Return the [X, Y] coordinate for the center point of the cell that contains the specified text.  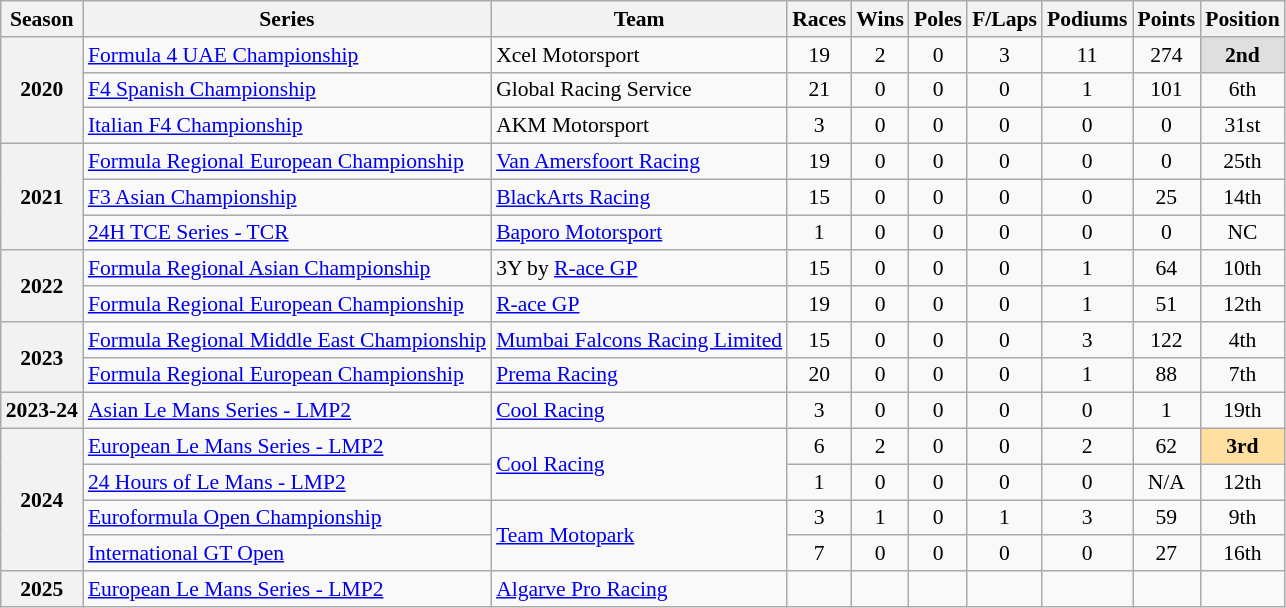
2020 [42, 90]
Formula 4 UAE Championship [287, 55]
20 [819, 375]
59 [1166, 518]
6 [819, 447]
AKM Motorsport [639, 126]
Italian F4 Championship [287, 126]
24 Hours of Le Mans - LMP2 [287, 482]
Wins [880, 19]
4th [1242, 340]
2023 [42, 358]
21 [819, 90]
10th [1242, 269]
Prema Racing [639, 375]
Position [1242, 19]
F3 Asian Championship [287, 197]
Team [639, 19]
6th [1242, 90]
Mumbai Falcons Racing Limited [639, 340]
274 [1166, 55]
25th [1242, 162]
Poles [938, 19]
Races [819, 19]
19th [1242, 411]
Xcel Motorsport [639, 55]
International GT Open [287, 554]
31st [1242, 126]
62 [1166, 447]
27 [1166, 554]
101 [1166, 90]
7 [819, 554]
2023-24 [42, 411]
Algarve Pro Racing [639, 589]
2nd [1242, 55]
3rd [1242, 447]
3Y by R-ace GP [639, 269]
11 [1088, 55]
Formula Regional Asian Championship [287, 269]
Van Amersfoort Racing [639, 162]
N/A [1166, 482]
F/Laps [1004, 19]
Podiums [1088, 19]
Euroformula Open Championship [287, 518]
2025 [42, 589]
F4 Spanish Championship [287, 90]
88 [1166, 375]
Season [42, 19]
R-ace GP [639, 304]
2024 [42, 500]
14th [1242, 197]
2021 [42, 198]
2022 [42, 286]
24H TCE Series - TCR [287, 233]
Series [287, 19]
122 [1166, 340]
51 [1166, 304]
NC [1242, 233]
9th [1242, 518]
Baporo Motorsport [639, 233]
Formula Regional Middle East Championship [287, 340]
BlackArts Racing [639, 197]
64 [1166, 269]
Points [1166, 19]
Team Motopark [639, 536]
16th [1242, 554]
7th [1242, 375]
25 [1166, 197]
Global Racing Service [639, 90]
Asian Le Mans Series - LMP2 [287, 411]
